Determine the (x, y) coordinate at the center of the cell enclosing the given text.  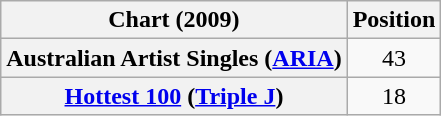
Chart (2009) (174, 20)
Position (394, 20)
18 (394, 96)
43 (394, 58)
Hottest 100 (Triple J) (174, 96)
Australian Artist Singles (ARIA) (174, 58)
